Identify which cell holds the provided text, then report its (X, Y) central coordinate. 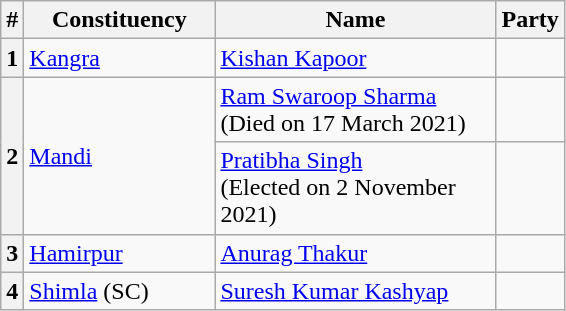
Suresh Kumar Kashyap (356, 291)
Shimla (SC) (120, 291)
2 (12, 156)
Mandi (120, 156)
# (12, 20)
Name (356, 20)
Hamirpur (120, 253)
3 (12, 253)
4 (12, 291)
Ram Swaroop Sharma(Died on 17 March 2021) (356, 110)
Kishan Kapoor (356, 58)
Party (530, 20)
Anurag Thakur (356, 253)
Constituency (120, 20)
Kangra (120, 58)
1 (12, 58)
Pratibha Singh(Elected on 2 November 2021) (356, 188)
